Detect which cell encompasses the target text, then output its (X, Y) center coordinate. 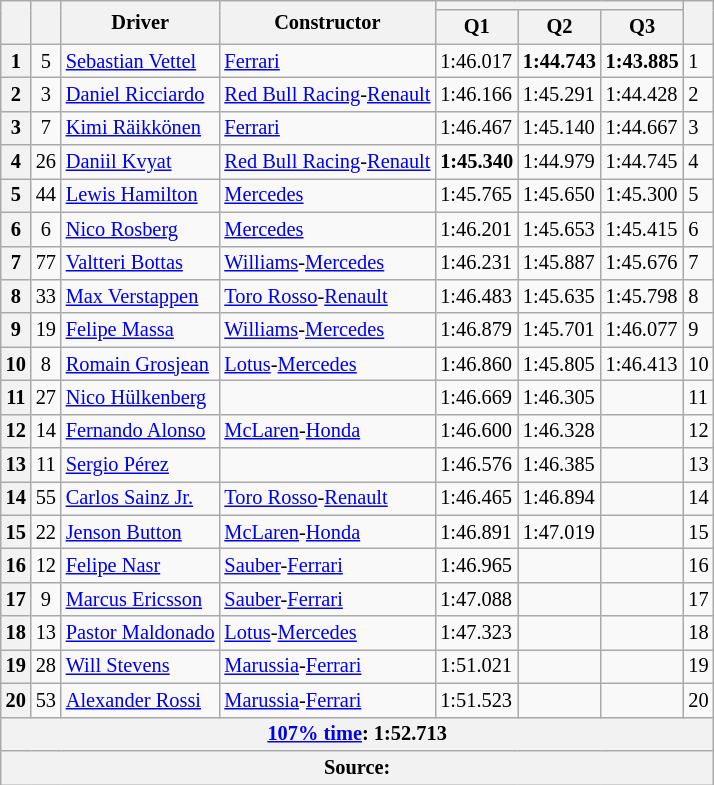
Daniil Kvyat (140, 162)
77 (46, 263)
1:44.745 (642, 162)
1:45.340 (476, 162)
1:46.166 (476, 94)
Nico Rosberg (140, 229)
1:45.805 (560, 364)
Sergio Pérez (140, 465)
1:45.635 (560, 296)
Alexander Rossi (140, 700)
28 (46, 666)
107% time: 1:52.713 (358, 734)
1:46.385 (560, 465)
1:45.701 (560, 330)
1:46.879 (476, 330)
33 (46, 296)
1:45.650 (560, 195)
1:46.576 (476, 465)
1:47.088 (476, 599)
Nico Hülkenberg (140, 397)
Q1 (476, 27)
1:43.885 (642, 61)
1:45.140 (560, 128)
1:51.021 (476, 666)
Kimi Räikkönen (140, 128)
Driver (140, 22)
Source: (358, 767)
44 (46, 195)
1:45.300 (642, 195)
1:46.328 (560, 431)
1:45.415 (642, 229)
Felipe Nasr (140, 565)
27 (46, 397)
1:45.676 (642, 263)
1:47.323 (476, 633)
1:45.765 (476, 195)
Pastor Maldonado (140, 633)
Carlos Sainz Jr. (140, 498)
1:46.600 (476, 431)
Lewis Hamilton (140, 195)
Fernando Alonso (140, 431)
1:45.653 (560, 229)
1:45.291 (560, 94)
1:46.017 (476, 61)
Jenson Button (140, 532)
1:46.305 (560, 397)
1:46.860 (476, 364)
1:47.019 (560, 532)
1:46.669 (476, 397)
1:44.743 (560, 61)
1:46.891 (476, 532)
1:44.428 (642, 94)
1:45.798 (642, 296)
Will Stevens (140, 666)
1:46.467 (476, 128)
Valtteri Bottas (140, 263)
1:46.413 (642, 364)
22 (46, 532)
Q3 (642, 27)
Romain Grosjean (140, 364)
Max Verstappen (140, 296)
Marcus Ericsson (140, 599)
1:46.894 (560, 498)
1:46.465 (476, 498)
1:44.979 (560, 162)
Sebastian Vettel (140, 61)
53 (46, 700)
1:46.201 (476, 229)
Daniel Ricciardo (140, 94)
55 (46, 498)
1:46.231 (476, 263)
Felipe Massa (140, 330)
26 (46, 162)
1:45.887 (560, 263)
Constructor (327, 22)
1:46.483 (476, 296)
1:51.523 (476, 700)
Q2 (560, 27)
1:46.077 (642, 330)
1:44.667 (642, 128)
1:46.965 (476, 565)
